Provide the (x, y) coordinate of the cell's center where the given text is located.  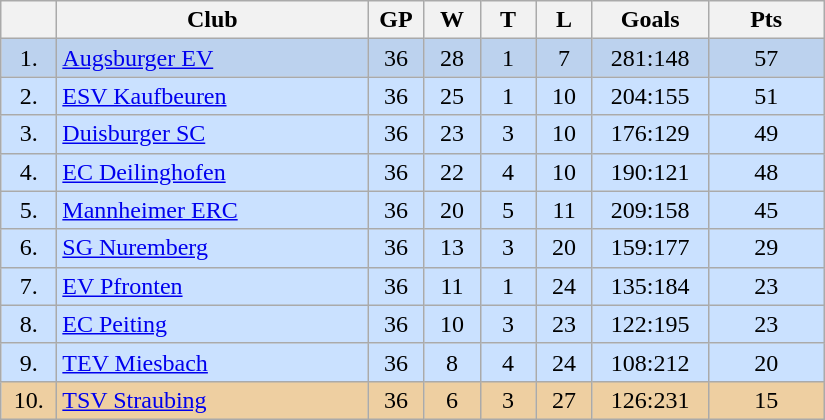
Augsburger EV (212, 58)
9. (29, 362)
L (564, 20)
45 (766, 210)
57 (766, 58)
EV Pfronten (212, 286)
5. (29, 210)
ESV Kaufbeuren (212, 96)
176:129 (650, 134)
8. (29, 324)
281:148 (650, 58)
4. (29, 172)
Goals (650, 20)
190:121 (650, 172)
SG Nuremberg (212, 248)
27 (564, 400)
5 (508, 210)
1. (29, 58)
28 (452, 58)
Pts (766, 20)
6 (452, 400)
22 (452, 172)
T (508, 20)
8 (452, 362)
126:231 (650, 400)
51 (766, 96)
135:184 (650, 286)
Mannheimer ERC (212, 210)
204:155 (650, 96)
108:212 (650, 362)
13 (452, 248)
TEV Miesbach (212, 362)
TSV Straubing (212, 400)
122:195 (650, 324)
W (452, 20)
3. (29, 134)
25 (452, 96)
6. (29, 248)
Duisburger SC (212, 134)
29 (766, 248)
7 (564, 58)
EC Deilinghofen (212, 172)
15 (766, 400)
Club (212, 20)
EC Peiting (212, 324)
48 (766, 172)
159:177 (650, 248)
10. (29, 400)
49 (766, 134)
209:158 (650, 210)
GP (396, 20)
7. (29, 286)
2. (29, 96)
